Identify which cell holds the provided text, then report its (x, y) central coordinate. 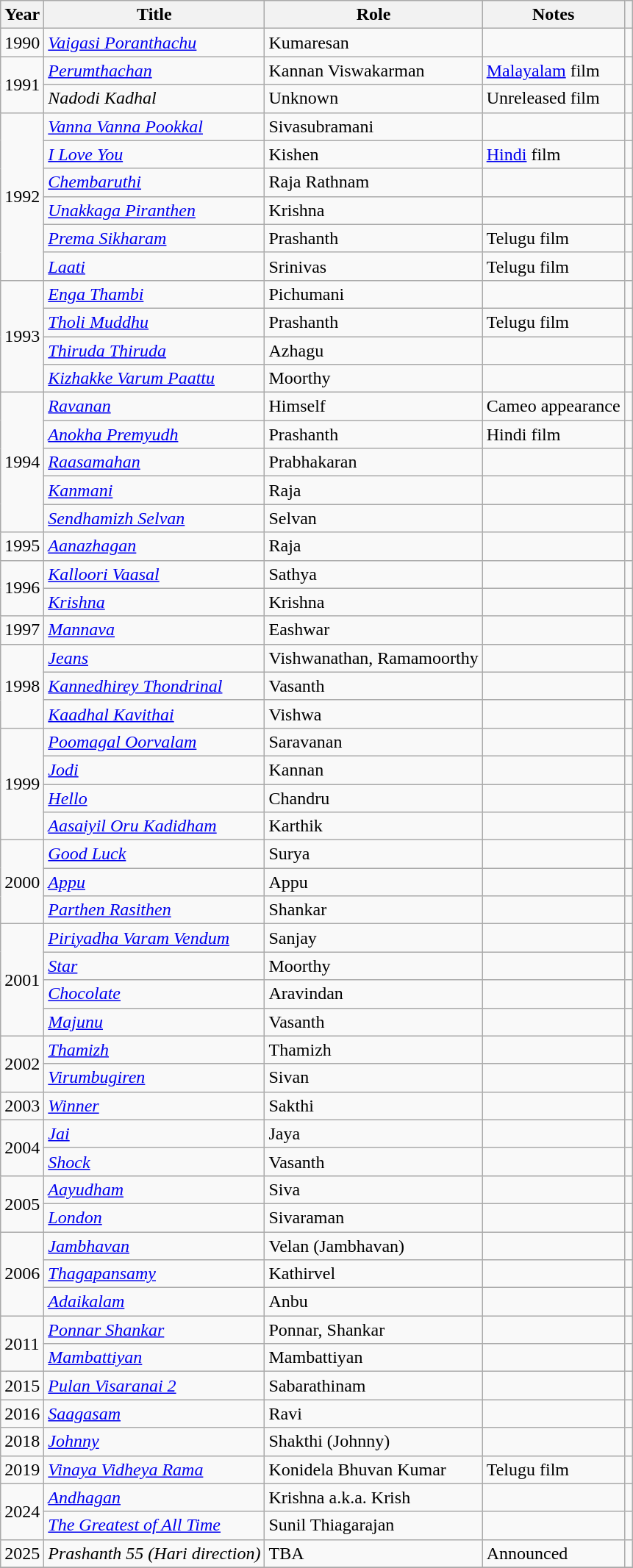
Majunu (154, 1022)
Jeans (154, 658)
Johnny (154, 1442)
Siva (373, 1189)
Ponnar, Shankar (373, 1330)
1999 (22, 784)
Ravi (373, 1414)
Chocolate (154, 994)
Aayudham (154, 1189)
Year (22, 15)
2001 (22, 980)
Surya (373, 854)
2025 (22, 1553)
Virumbugiren (154, 1078)
Shock (154, 1161)
Vishwanathan, Ramamoorthy (373, 658)
Sivaraman (373, 1217)
Chembaruthi (154, 182)
Vanna Vanna Pookkal (154, 126)
Eashwar (373, 630)
Kishen (373, 154)
Shankar (373, 910)
2016 (22, 1414)
Title (154, 15)
Thiruda Thiruda (154, 351)
2024 (22, 1511)
London (154, 1217)
Raasamahan (154, 462)
2006 (22, 1274)
1993 (22, 336)
Kannedhirey Thondrinal (154, 686)
Unreleased film (553, 99)
Sunil Thiagarajan (373, 1525)
Kanmani (154, 490)
Unakkaga Piranthen (154, 210)
Parthen Rasithen (154, 910)
2018 (22, 1442)
Tholi Muddhu (154, 322)
Sendhamizh Selvan (154, 518)
Kannan (373, 770)
I Love You (154, 154)
Vishwa (373, 714)
Sabarathinam (373, 1386)
2005 (22, 1203)
Kathirvel (373, 1274)
Prashanth 55 (Hari direction) (154, 1553)
Anbu (373, 1302)
Vaigasi Poranthachu (154, 43)
Raja Rathnam (373, 182)
Sivan (373, 1078)
2002 (22, 1064)
Notes (553, 15)
The Greatest of All Time (154, 1525)
Selvan (373, 518)
Ponnar Shankar (154, 1330)
Role (373, 15)
Nadodi Kadhal (154, 99)
2004 (22, 1148)
Poomagal Oorvalam (154, 742)
Good Luck (154, 854)
Krishna a.k.a. Krish (373, 1497)
Unknown (373, 99)
Sivasubramani (373, 126)
Aasaiyil Oru Kadidham (154, 826)
TBA (373, 1553)
1998 (22, 686)
Shakthi (Johnny) (373, 1442)
Sathya (373, 574)
Ravanan (154, 407)
Sanjay (373, 938)
1997 (22, 630)
2000 (22, 882)
1990 (22, 43)
Andhagan (154, 1497)
1996 (22, 588)
Konidela Bhuvan Kumar (373, 1469)
Velan (Jambhavan) (373, 1246)
Chandru (373, 798)
Prema Sikharam (154, 238)
Azhagu (373, 351)
1992 (22, 196)
Cameo appearance (553, 407)
Piriyadha Varam Vendum (154, 938)
Kaadhal Kavithai (154, 714)
Sakthi (373, 1106)
2011 (22, 1344)
Aanazhagan (154, 546)
Malayalam film (553, 71)
Winner (154, 1106)
Jodi (154, 770)
2019 (22, 1469)
Kannan Viswakarman (373, 71)
Laati (154, 266)
Saravanan (373, 742)
Perumthachan (154, 71)
Prabhakaran (373, 462)
Pichumani (373, 294)
Thagapansamy (154, 1274)
Kizhakke Varum Paattu (154, 379)
1995 (22, 546)
1994 (22, 462)
Karthik (373, 826)
Hello (154, 798)
2003 (22, 1106)
Vinaya Vidheya Rama (154, 1469)
Star (154, 966)
Aravindan (373, 994)
Kumaresan (373, 43)
2015 (22, 1386)
Jambhavan (154, 1246)
Jaya (373, 1134)
Himself (373, 407)
Jai (154, 1134)
Anokha Premyudh (154, 434)
Kalloori Vaasal (154, 574)
Srinivas (373, 266)
Adaikalam (154, 1302)
Mannava (154, 630)
Pulan Visaranai 2 (154, 1386)
Enga Thambi (154, 294)
Announced (553, 1553)
Saagasam (154, 1414)
1991 (22, 85)
